Provide the [X, Y] coordinate of the cell's center where the given text is located.  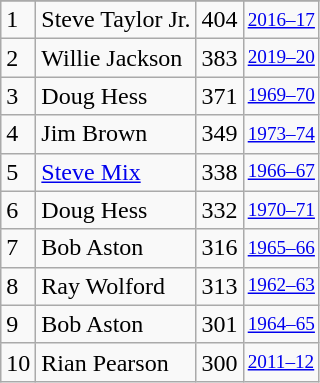
2016–17 [281, 20]
4 [18, 134]
300 [220, 362]
1969–70 [281, 96]
9 [18, 324]
1965–66 [281, 248]
10 [18, 362]
7 [18, 248]
Jim Brown [116, 134]
Steve Taylor Jr. [116, 20]
8 [18, 286]
Ray Wolford [116, 286]
Steve Mix [116, 172]
Rian Pearson [116, 362]
1962–63 [281, 286]
1 [18, 20]
316 [220, 248]
1964–65 [281, 324]
332 [220, 210]
404 [220, 20]
2019–20 [281, 58]
313 [220, 286]
301 [220, 324]
1973–74 [281, 134]
349 [220, 134]
2011–12 [281, 362]
6 [18, 210]
383 [220, 58]
3 [18, 96]
1966–67 [281, 172]
Willie Jackson [116, 58]
2 [18, 58]
5 [18, 172]
338 [220, 172]
1970–71 [281, 210]
371 [220, 96]
